From the cell containing the given text, extract its center point as (x, y) coordinate. 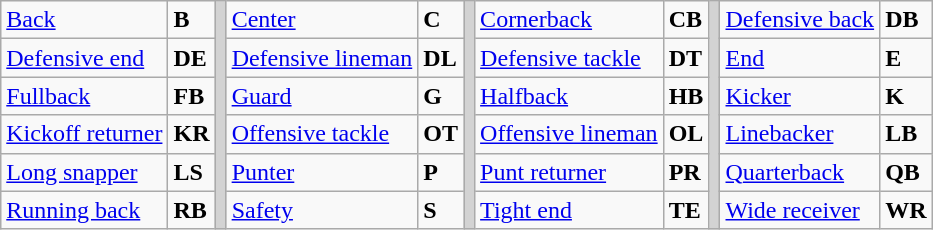
KR (192, 134)
DB (906, 20)
Kickoff returner (84, 134)
RB (192, 210)
QB (906, 172)
FB (192, 96)
Running back (84, 210)
DE (192, 58)
End (800, 58)
LB (906, 134)
P (441, 172)
E (906, 58)
Back (84, 20)
Kicker (800, 96)
Offensive tackle (322, 134)
CB (686, 20)
TE (686, 210)
Defensive back (800, 20)
Safety (322, 210)
WR (906, 210)
HB (686, 96)
S (441, 210)
Punter (322, 172)
Defensive tackle (570, 58)
Fullback (84, 96)
Cornerback (570, 20)
LS (192, 172)
Defensive end (84, 58)
Punt returner (570, 172)
Wide receiver (800, 210)
Offensive lineman (570, 134)
B (192, 20)
OL (686, 134)
DL (441, 58)
OT (441, 134)
Center (322, 20)
PR (686, 172)
DT (686, 58)
Long snapper (84, 172)
Linebacker (800, 134)
Defensive lineman (322, 58)
Halfback (570, 96)
Quarterback (800, 172)
C (441, 20)
Tight end (570, 210)
G (441, 96)
K (906, 96)
Guard (322, 96)
